Return the (X, Y) coordinate for the center point of the cell that contains the specified text.  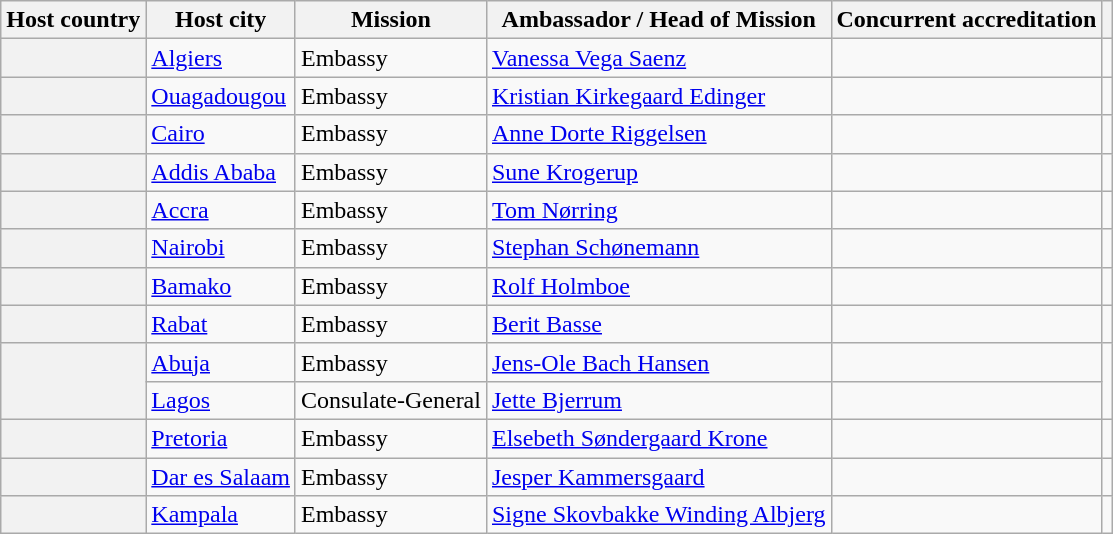
Kristian Kirkegaard Edinger (658, 96)
Vanessa Vega Saenz (658, 58)
Sune Krogerup (658, 172)
Pretoria (221, 438)
Abuja (221, 362)
Kampala (221, 515)
Rabat (221, 324)
Cairo (221, 134)
Addis Ababa (221, 172)
Jette Bjerrum (658, 400)
Host country (74, 20)
Elsebeth Søndergaard Krone (658, 438)
Consulate-General (390, 400)
Anne Dorte Riggelsen (658, 134)
Concurrent accreditation (966, 20)
Lagos (221, 400)
Algiers (221, 58)
Rolf Holmboe (658, 286)
Jesper Kammersgaard (658, 477)
Mission (390, 20)
Tom Nørring (658, 210)
Signe Skovbakke Winding Albjerg (658, 515)
Ambassador / Head of Mission (658, 20)
Stephan Schønemann (658, 248)
Accra (221, 210)
Ouagadougou (221, 96)
Dar es Salaam (221, 477)
Host city (221, 20)
Berit Basse (658, 324)
Jens-Ole Bach Hansen (658, 362)
Bamako (221, 286)
Nairobi (221, 248)
